Provide the (X, Y) coordinate of the cell's center where the given text is located.  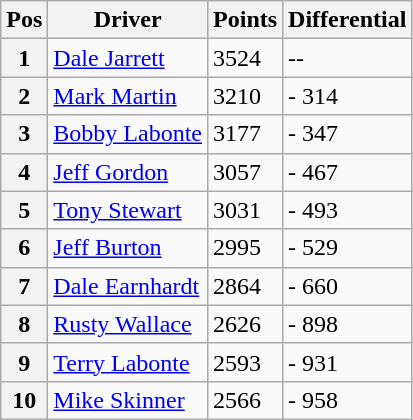
7 (24, 286)
Tony Stewart (128, 210)
3210 (246, 96)
9 (24, 362)
2 (24, 96)
10 (24, 400)
1 (24, 58)
- 529 (348, 248)
3031 (246, 210)
Jeff Gordon (128, 172)
3177 (246, 134)
Mike Skinner (128, 400)
-- (348, 58)
- 931 (348, 362)
- 467 (348, 172)
3 (24, 134)
2593 (246, 362)
5 (24, 210)
- 347 (348, 134)
4 (24, 172)
6 (24, 248)
Pos (24, 20)
Mark Martin (128, 96)
- 493 (348, 210)
Terry Labonte (128, 362)
Differential (348, 20)
- 314 (348, 96)
Dale Jarrett (128, 58)
8 (24, 324)
Rusty Wallace (128, 324)
- 898 (348, 324)
Dale Earnhardt (128, 286)
2626 (246, 324)
2864 (246, 286)
Points (246, 20)
Bobby Labonte (128, 134)
- 660 (348, 286)
Driver (128, 20)
Jeff Burton (128, 248)
3057 (246, 172)
2566 (246, 400)
- 958 (348, 400)
3524 (246, 58)
2995 (246, 248)
